Capture the cell that displays the provided text and extract its [x, y] central coordinate. 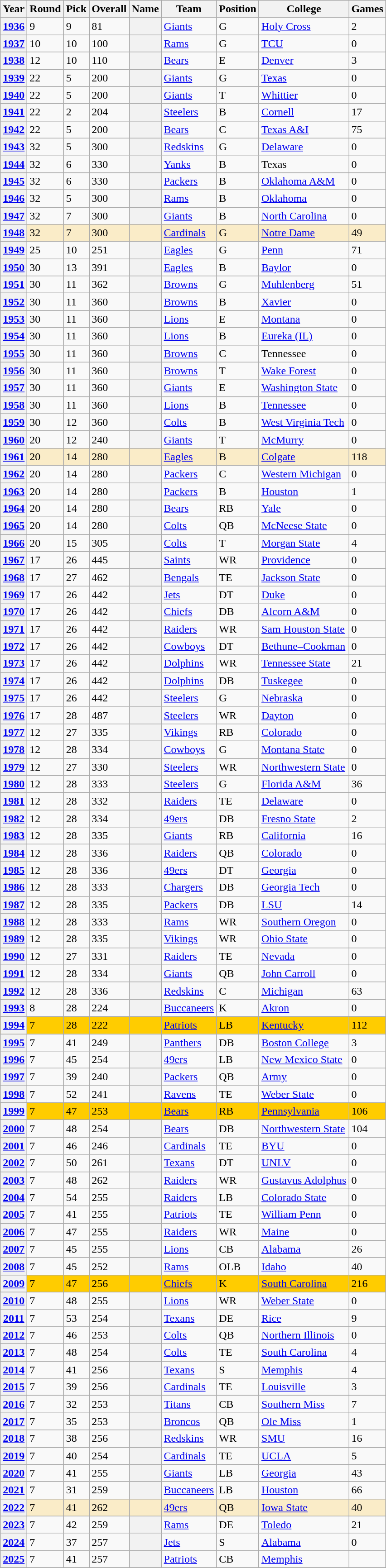
1990 [14, 956]
BYU [304, 1146]
1977 [14, 732]
Team [189, 9]
2016 [14, 1404]
1953 [14, 319]
North Carolina [304, 216]
Tennessee State [304, 663]
1995 [14, 1042]
1998 [14, 1094]
445 [109, 560]
1951 [14, 285]
Ole Miss [304, 1421]
2001 [14, 1146]
Bethune–Cookman [304, 646]
Baylor [304, 267]
1936 [14, 26]
Oklahoma [304, 198]
Whittier [304, 95]
College [304, 9]
Alcorn A&M [304, 612]
Duke [304, 595]
331 [109, 956]
1989 [14, 939]
53 [76, 1318]
Overall [109, 9]
216 [367, 1283]
William Penn [304, 1215]
2010 [14, 1301]
1992 [14, 991]
1988 [14, 922]
1942 [14, 129]
2023 [14, 1525]
110 [109, 61]
Florida A&M [304, 784]
Bengals [189, 577]
249 [109, 1042]
71 [367, 250]
Titans [189, 1404]
305 [109, 543]
37 [76, 1542]
Yanks [189, 164]
Nevada [304, 956]
2006 [14, 1232]
Tuskegee [304, 681]
50 [76, 1163]
332 [109, 801]
66 [367, 1490]
35 [76, 1421]
222 [109, 1025]
1946 [14, 198]
Year [14, 9]
1952 [14, 302]
1972 [14, 646]
1996 [14, 1060]
Idaho [304, 1266]
Colorado State [304, 1197]
McNeese State [304, 526]
462 [109, 577]
2005 [14, 1215]
1950 [14, 267]
1969 [14, 595]
2013 [14, 1353]
Notre Dame [304, 233]
118 [367, 457]
2025 [14, 1559]
California [304, 836]
West Virginia Tech [304, 422]
81 [109, 26]
Iowa State [304, 1507]
224 [109, 1008]
Sam Houston State [304, 629]
1945 [14, 181]
1973 [14, 663]
252 [109, 1266]
OLB [238, 1266]
1968 [14, 577]
Name [145, 9]
1940 [14, 95]
1963 [14, 491]
1970 [14, 612]
1974 [14, 681]
1948 [14, 233]
UCLA [304, 1456]
Yale [304, 509]
1957 [14, 388]
1941 [14, 112]
Denver [304, 61]
251 [109, 250]
Position [238, 9]
Washington State [304, 388]
1965 [14, 526]
Southern Oregon [304, 922]
Ravens [189, 1094]
1982 [14, 819]
Games [367, 9]
1984 [14, 853]
1959 [14, 422]
2019 [14, 1456]
Xavier [304, 302]
Akron [304, 1008]
1994 [14, 1025]
Panthers [189, 1042]
1949 [14, 250]
SMU [304, 1439]
Pennsylvania [304, 1111]
54 [76, 1197]
36 [367, 784]
261 [109, 1163]
Michigan [304, 991]
Providence [304, 560]
1964 [14, 509]
106 [367, 1111]
1993 [14, 1008]
LSU [304, 905]
1939 [14, 78]
Maine [304, 1232]
1955 [14, 353]
1962 [14, 474]
204 [109, 112]
1975 [14, 698]
Nebraska [304, 698]
13 [76, 267]
McMurry [304, 439]
1944 [14, 164]
1985 [14, 870]
8 [45, 1008]
2008 [14, 1266]
2014 [14, 1370]
Texas A&I [304, 129]
Saints [189, 560]
1958 [14, 405]
Holy Cross [304, 26]
Southern Miss [304, 1404]
2000 [14, 1129]
2017 [14, 1421]
Georgia Tech [304, 887]
1991 [14, 973]
2018 [14, 1439]
42 [76, 1525]
Montana State [304, 749]
Wake Forest [304, 371]
Oklahoma A&M [304, 181]
25 [45, 250]
Jackson State [304, 577]
38 [76, 1439]
Pick [76, 9]
1999 [14, 1111]
362 [109, 285]
49 [367, 233]
Broncos [189, 1421]
Fresno State [304, 819]
2021 [14, 1490]
100 [109, 43]
1943 [14, 147]
2004 [14, 1197]
75 [367, 129]
2020 [14, 1473]
Louisville [304, 1387]
1961 [14, 457]
63 [367, 991]
1954 [14, 336]
Morgan State [304, 543]
Colgate [304, 457]
Penn [304, 250]
1960 [14, 439]
2022 [14, 1507]
391 [109, 267]
51 [367, 285]
2009 [14, 1283]
Army [304, 1077]
15 [76, 543]
UNLV [304, 1163]
Muhlenberg [304, 285]
1966 [14, 543]
John Carroll [304, 973]
1938 [14, 61]
1956 [14, 371]
Toledo [304, 1525]
Round [45, 9]
2012 [14, 1335]
2024 [14, 1542]
TCU [304, 43]
Boston College [304, 1042]
52 [76, 1094]
246 [109, 1146]
1997 [14, 1077]
1967 [14, 560]
2015 [14, 1387]
1981 [14, 801]
1983 [14, 836]
1937 [14, 43]
31 [76, 1490]
1976 [14, 715]
Kentucky [304, 1025]
1978 [14, 749]
1971 [14, 629]
2003 [14, 1180]
Rice [304, 1318]
New Mexico State [304, 1060]
1986 [14, 887]
1980 [14, 784]
43 [367, 1473]
1979 [14, 767]
Chargers [189, 887]
2011 [14, 1318]
Ohio State [304, 939]
1987 [14, 905]
Western Michigan [304, 474]
104 [367, 1129]
2002 [14, 1163]
Northern Illinois [304, 1335]
241 [109, 1094]
Dayton [304, 715]
112 [367, 1025]
Montana [304, 319]
487 [109, 715]
Eureka (IL) [304, 336]
2007 [14, 1249]
Cornell [304, 112]
1947 [14, 216]
Gustavus Adolphus [304, 1180]
